Return [x, y] of the center of cell containing provided text 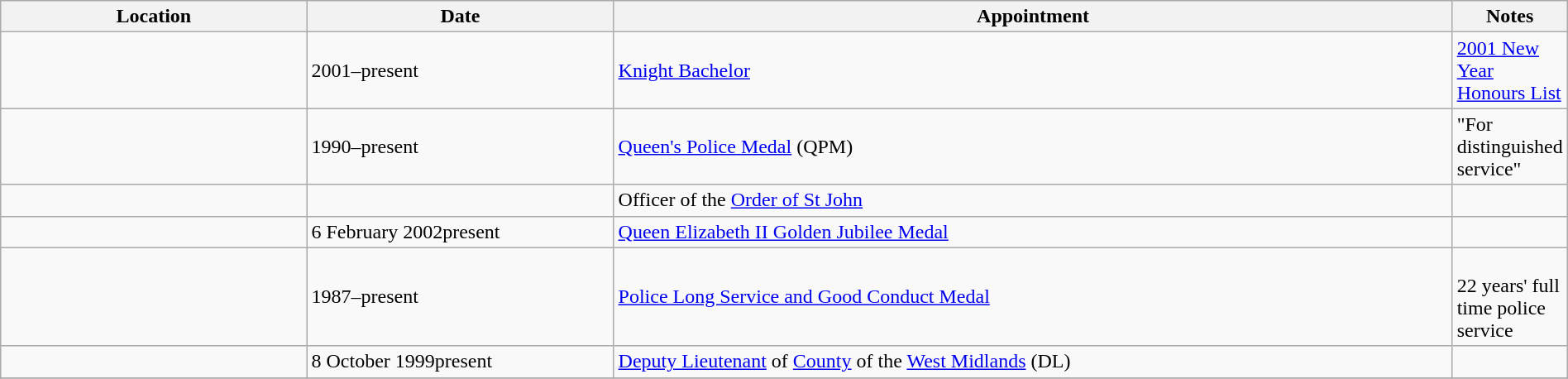
Knight Bachelor [1033, 70]
Queen's Police Medal (QPM) [1033, 146]
Police Long Service and Good Conduct Medal [1033, 296]
22 years' full time police service [1510, 296]
Date [460, 17]
1990–present [460, 146]
Queen Elizabeth II Golden Jubilee Medal [1033, 232]
Appointment [1033, 17]
Officer of the Order of St John [1033, 200]
Notes [1510, 17]
1987–present [460, 296]
6 February 2002present [460, 232]
2001 New Year Honours List [1510, 70]
Deputy Lieutenant of County of the West Midlands (DL) [1033, 362]
Location [154, 17]
2001–present [460, 70]
"For distinguished service" [1510, 146]
8 October 1999present [460, 362]
